Identify which cell holds the provided text, then report its [X, Y] central coordinate. 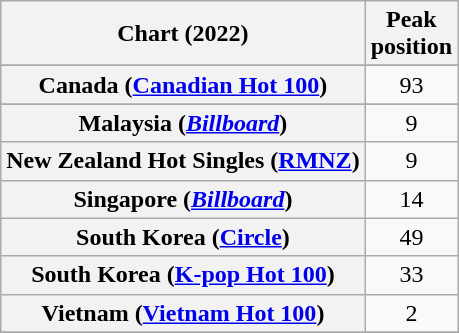
New Zealand Hot Singles (RMNZ) [183, 161]
49 [411, 237]
14 [411, 199]
93 [411, 85]
Vietnam (Vietnam Hot 100) [183, 313]
Chart (2022) [183, 34]
South Korea (Circle) [183, 237]
Malaysia (Billboard) [183, 123]
2 [411, 313]
Singapore (Billboard) [183, 199]
South Korea (K-pop Hot 100) [183, 275]
Peakposition [411, 34]
Canada (Canadian Hot 100) [183, 85]
33 [411, 275]
